From the cell containing the given text, extract its center point as (X, Y) coordinate. 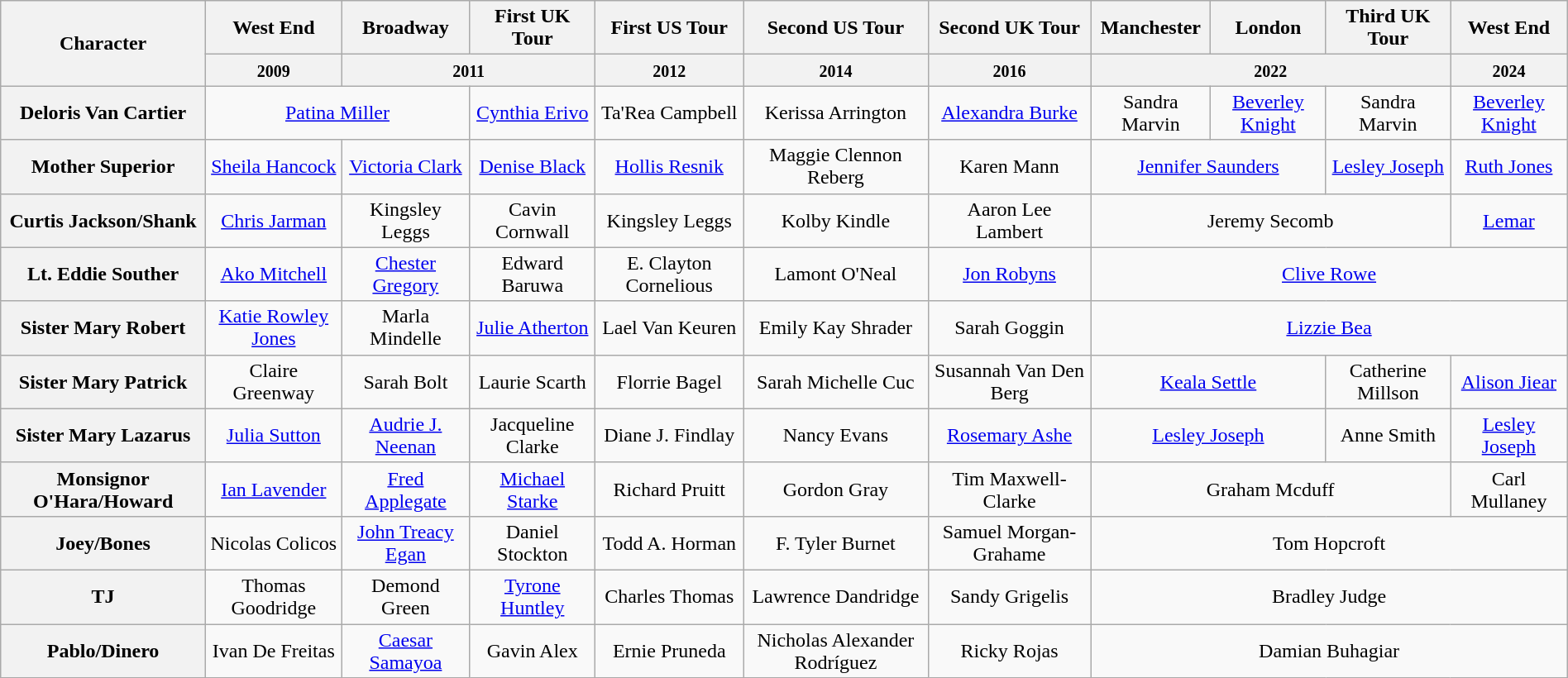
Denise Black (533, 167)
Manchester (1151, 28)
Michael Starke (533, 489)
Character (103, 43)
Todd A. Horman (670, 542)
Lemar (1509, 220)
First US Tour (670, 28)
Katie Rowley Jones (273, 327)
Lawrence Dandridge (836, 597)
Third UK Tour (1388, 28)
Ian Lavender (273, 489)
Ako Mitchell (273, 275)
F. Tyler Burnet (836, 542)
Clive Rowe (1329, 275)
Ta'Rea Campbell (670, 112)
Claire Greenway (273, 382)
Sheila Hancock (273, 167)
Jon Robyns (1009, 275)
Sister Mary Patrick (103, 382)
Cavin Cornwall (533, 220)
Kolby Kindle (836, 220)
First UK Tour (533, 28)
London (1269, 28)
Cynthia Erivo (533, 112)
Victoria Clark (405, 167)
2024 (1509, 70)
Alexandra Burke (1009, 112)
2014 (836, 70)
Kerissa Arrington (836, 112)
Laurie Scarth (533, 382)
Alison Jiear (1509, 382)
Caesar Samayoa (405, 650)
Mother Superior (103, 167)
Julie Atherton (533, 327)
Ivan De Freitas (273, 650)
Ruth Jones (1509, 167)
Deloris Van Cartier (103, 112)
Jeremy Secomb (1270, 220)
Second US Tour (836, 28)
Nicholas Alexander Rodríguez (836, 650)
2016 (1009, 70)
John Treacy Egan (405, 542)
Charles Thomas (670, 597)
Samuel Morgan-Grahame (1009, 542)
Julia Sutton (273, 435)
Nicolas Colicos (273, 542)
Sister Mary Lazarus (103, 435)
Diane J. Findlay (670, 435)
Tom Hopcroft (1329, 542)
Rosemary Ashe (1009, 435)
Thomas Goodridge (273, 597)
Keala Settle (1208, 382)
Richard Pruitt (670, 489)
Graham Mcduff (1270, 489)
Bradley Judge (1329, 597)
Catherine Millson (1388, 382)
Lael Van Keuren (670, 327)
Jacqueline Clarke (533, 435)
Tim Maxwell-Clarke (1009, 489)
Pablo/Dinero (103, 650)
Emily Kay Shrader (836, 327)
Aaron Lee Lambert (1009, 220)
Monsignor O'Hara/Howard (103, 489)
2012 (670, 70)
TJ (103, 597)
Audrie J. Neenan (405, 435)
Lizzie Bea (1329, 327)
Chester Gregory (405, 275)
Joey/Bones (103, 542)
Maggie Clennon Reberg (836, 167)
Ricky Rojas (1009, 650)
Sarah Bolt (405, 382)
Curtis Jackson/Shank (103, 220)
Fred Applegate (405, 489)
Florrie Bagel (670, 382)
Patina Miller (337, 112)
Gavin Alex (533, 650)
Broadway (405, 28)
Lamont O'Neal (836, 275)
Daniel Stockton (533, 542)
Sandy Grigelis (1009, 597)
Carl Mullaney (1509, 489)
Sarah Michelle Cuc (836, 382)
Anne Smith (1388, 435)
Susannah Van Den Berg (1009, 382)
E. Clayton Cornelious (670, 275)
Hollis Resnik (670, 167)
Nancy Evans (836, 435)
Jennifer Saunders (1208, 167)
Sarah Goggin (1009, 327)
Second UK Tour (1009, 28)
Damian Buhagiar (1329, 650)
Edward Baruwa (533, 275)
Tyrone Huntley (533, 597)
Ernie Pruneda (670, 650)
Sister Mary Robert (103, 327)
Demond Green (405, 597)
2009 (273, 70)
Gordon Gray (836, 489)
2022 (1270, 70)
Chris Jarman (273, 220)
Karen Mann (1009, 167)
2011 (468, 70)
Marla Mindelle (405, 327)
Lt. Eddie Souther (103, 275)
